Output the [X, Y] coordinate of the center of the cell containing the given text.  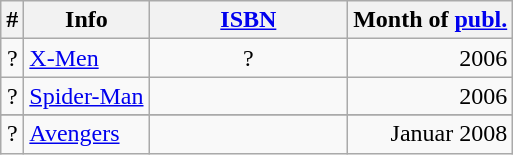
# [12, 20]
Avengers [86, 134]
Info [86, 20]
X-Men [86, 58]
Month of publ. [430, 20]
Januar 2008 [430, 134]
Spider-Man [86, 96]
ISBN [248, 20]
